Search for the cell housing the specified text and yield its [x, y] center coordinate. 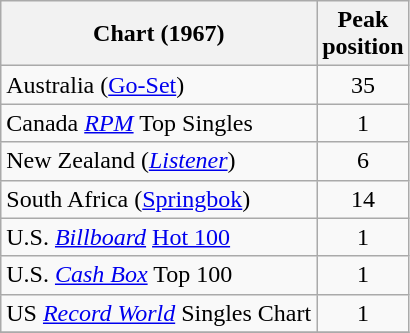
14 [363, 199]
South Africa (Springbok) [159, 199]
Peakposition [363, 34]
Chart (1967) [159, 34]
Australia (Go-Set) [159, 85]
U.S. Cash Box Top 100 [159, 275]
US Record World Singles Chart [159, 313]
U.S. Billboard Hot 100 [159, 237]
6 [363, 161]
Canada RPM Top Singles [159, 123]
New Zealand (Listener) [159, 161]
35 [363, 85]
